Search for the cell housing the specified text and yield its (X, Y) center coordinate. 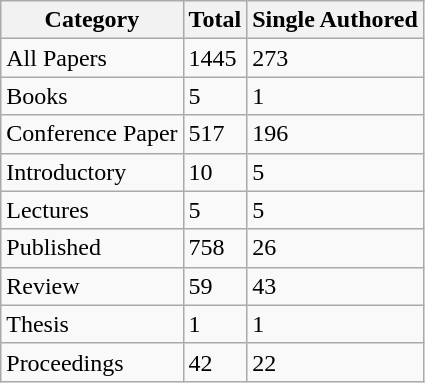
22 (336, 362)
All Papers (92, 58)
43 (336, 286)
Books (92, 96)
196 (336, 134)
26 (336, 248)
Review (92, 286)
10 (215, 172)
Conference Paper (92, 134)
Thesis (92, 324)
Introductory (92, 172)
Lectures (92, 210)
42 (215, 362)
517 (215, 134)
59 (215, 286)
758 (215, 248)
Category (92, 20)
1445 (215, 58)
Single Authored (336, 20)
Total (215, 20)
Proceedings (92, 362)
273 (336, 58)
Published (92, 248)
